Return the (X, Y) coordinate for the center point of the cell that contains the specified text.  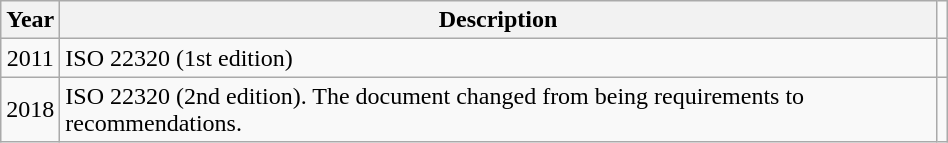
ISO 22320 (1st edition) (498, 58)
Description (498, 20)
ISO 22320 (2nd edition). The document changed from being requirements to recommendations. (498, 110)
2011 (30, 58)
Year (30, 20)
2018 (30, 110)
